Return the [X, Y] coordinate for the center point of the cell that contains the specified text.  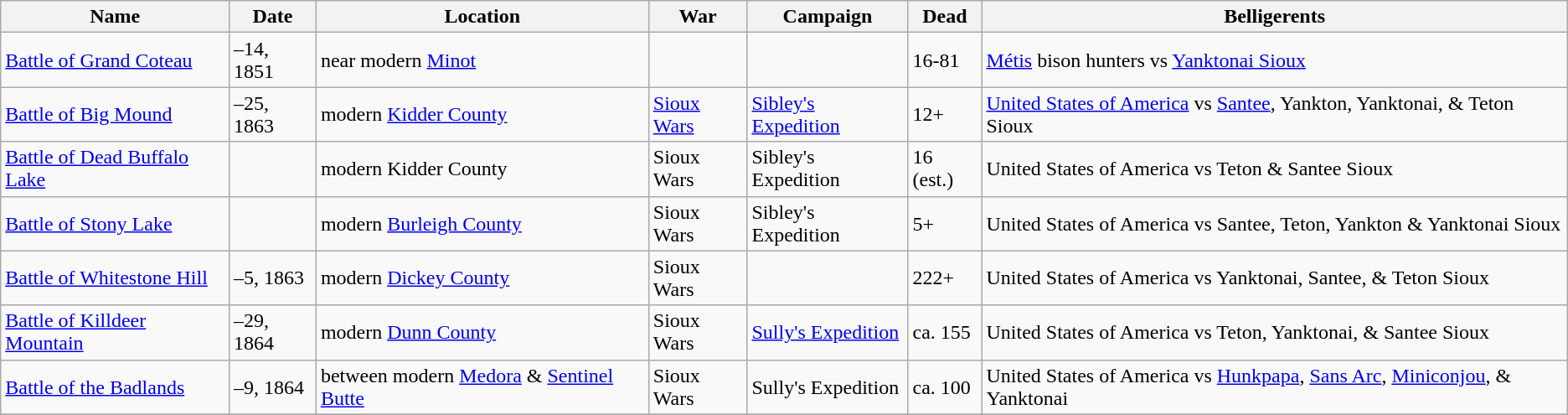
Battle of Killdeer Mountain [116, 332]
–29, 1864 [273, 332]
Métis bison hunters vs Yanktonai Sioux [1275, 60]
United States of America vs Yanktonai, Santee, & Teton Sioux [1275, 278]
–5, 1863 [273, 278]
Battle of Big Mound [116, 114]
Battle of Whitestone Hill [116, 278]
near modern Minot [482, 60]
War [698, 17]
modern Burleigh County [482, 223]
–9, 1864 [273, 387]
Dead [945, 17]
–25, 1863 [273, 114]
modern Dunn County [482, 332]
ca. 155 [945, 332]
Battle of Stony Lake [116, 223]
222+ [945, 278]
United States of America vs Santee, Yankton, Yanktonai, & Teton Sioux [1275, 114]
Location [482, 17]
16-81 [945, 60]
Battle of Dead Buffalo Lake [116, 169]
Campaign [828, 17]
Date [273, 17]
–14, 1851 [273, 60]
16 (est.) [945, 169]
ca. 100 [945, 387]
Belligerents [1275, 17]
United States of America vs Santee, Teton, Yankton & Yanktonai Sioux [1275, 223]
modern Dickey County [482, 278]
Battle of Grand Coteau [116, 60]
between modern Medora & Sentinel Butte [482, 387]
United States of America vs Teton, Yanktonai, & Santee Sioux [1275, 332]
Battle of the Badlands [116, 387]
United States of America vs Hunkpapa, Sans Arc, Miniconjou, & Yanktonai [1275, 387]
5+ [945, 223]
United States of America vs Teton & Santee Sioux [1275, 169]
Name [116, 17]
12+ [945, 114]
